Identify which cell holds the provided text, then report its [X, Y] central coordinate. 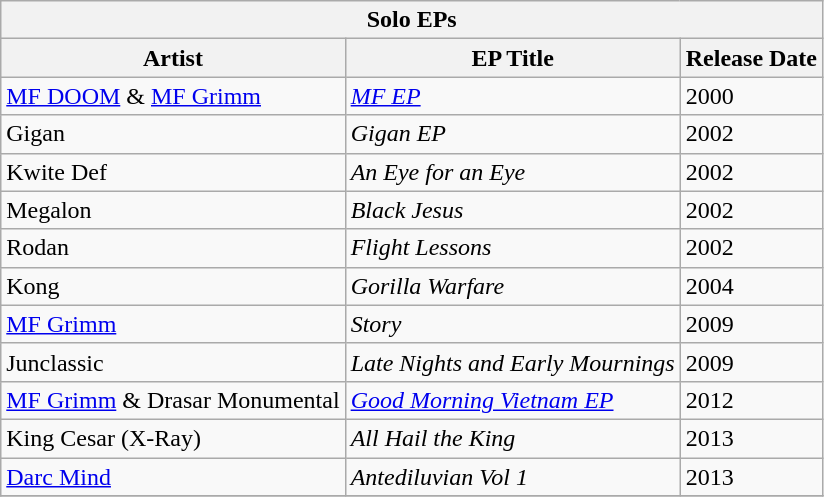
Late Nights and Early Mournings [512, 362]
Kwite Def [173, 172]
Junclassic [173, 362]
Gorilla Warfare [512, 286]
King Cesar (X-Ray) [173, 438]
Flight Lessons [512, 248]
Antediluvian Vol 1 [512, 477]
Solo EPs [412, 20]
Gigan EP [512, 134]
MF Grimm [173, 324]
2000 [751, 96]
Good Morning Vietnam EP [512, 400]
2012 [751, 400]
Release Date [751, 58]
All Hail the King [512, 438]
MF Grimm & Drasar Monumental [173, 400]
Darc Mind [173, 477]
MF EP [512, 96]
An Eye for an Eye [512, 172]
Megalon [173, 210]
EP Title [512, 58]
Story [512, 324]
Black Jesus [512, 210]
MF DOOM & MF Grimm [173, 96]
Gigan [173, 134]
Kong [173, 286]
2004 [751, 286]
Rodan [173, 248]
Artist [173, 58]
